Capture the cell that displays the provided text and extract its [x, y] central coordinate. 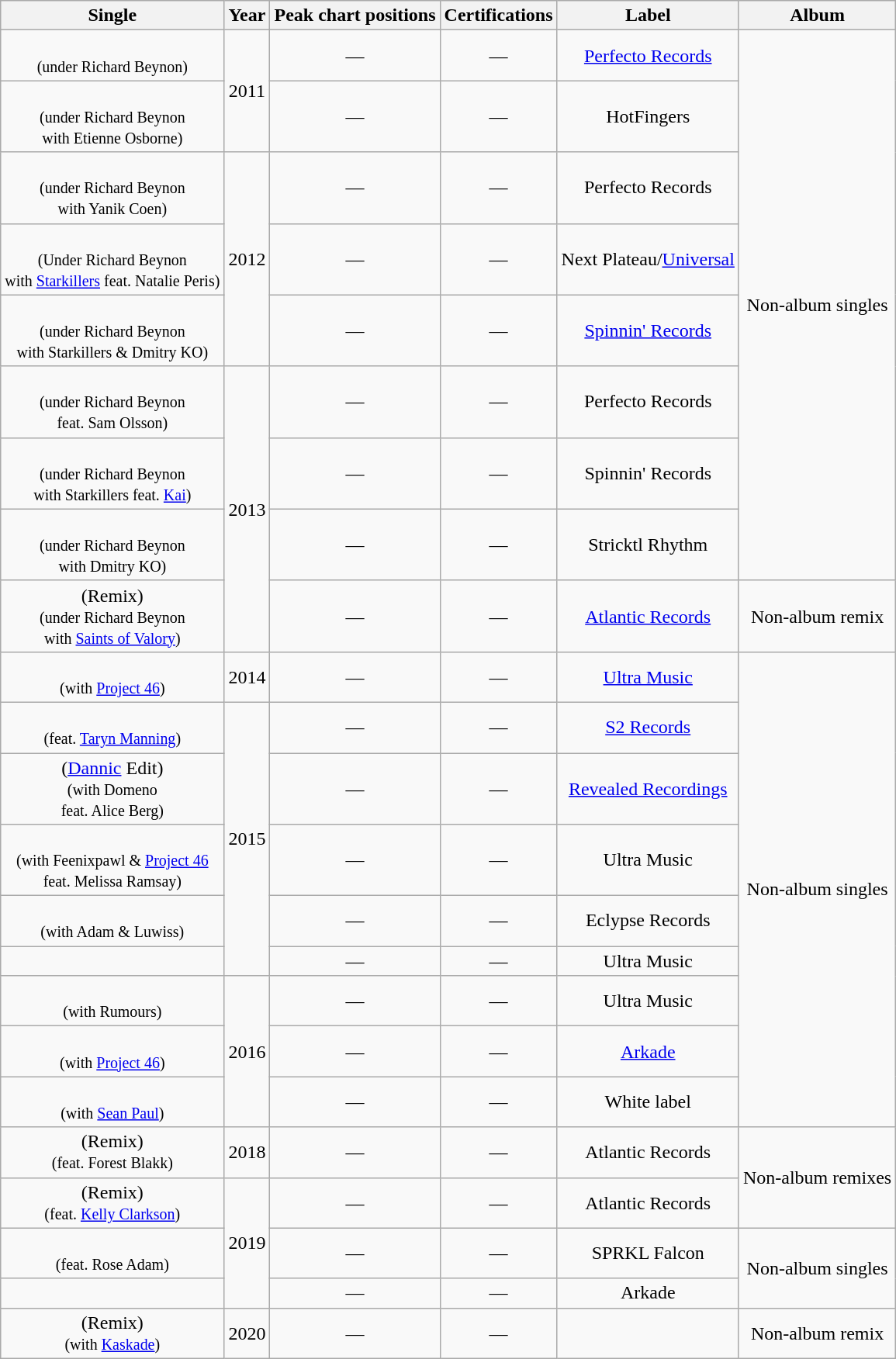
Certifications [498, 16]
2014 [247, 676]
(Remix)(with Kaskade) [112, 1333]
White label [648, 1101]
(Remix)(under Richard Beynonwith Saints of Valory) [112, 616]
(with Adam & Luwiss) [112, 922]
(with Rumours) [112, 1001]
(under Richard Beynonwith Dmitry KO) [112, 545]
2011 [247, 92]
2015 [247, 839]
(feat. Taryn Manning) [112, 728]
2013 [247, 509]
SPRKL Falcon [648, 1254]
(under Richard Beynon) [112, 56]
(under Richard Beynonwith Etienne Osborne) [112, 116]
(feat. Rose Adam) [112, 1254]
(Dannic Edit)(with Domenofeat. Alice Berg) [112, 788]
S2 Records [648, 728]
Revealed Recordings [648, 788]
(under Richard Beynonwith Starkillers & Dmitry KO) [112, 330]
(Under Richard Beynonwith Starkillers feat. Natalie Peris) [112, 259]
HotFingers [648, 116]
(with Feenixpawl & Project 46feat. Melissa Ramsay) [112, 860]
Next Plateau/Universal [648, 259]
Non-album remixes [817, 1177]
Stricktl Rhythm [648, 545]
(with Sean Paul) [112, 1101]
Peak chart positions [355, 16]
Year [247, 16]
(under Richard Beynonfeat. Sam Olsson) [112, 402]
(Remix)(feat. Kelly Clarkson) [112, 1202]
Eclypse Records [648, 922]
(Remix)(feat. Forest Blakk) [112, 1153]
2020 [247, 1333]
(under Richard Beynonwith Starkillers feat. Kai) [112, 473]
Album [817, 16]
Single [112, 16]
(under Richard Beynonwith Yanik Coen) [112, 188]
2018 [247, 1153]
2016 [247, 1052]
2019 [247, 1243]
2012 [247, 259]
Label [648, 16]
